Scan for the cell matching the given text and deliver its (X, Y) coordinate at center. 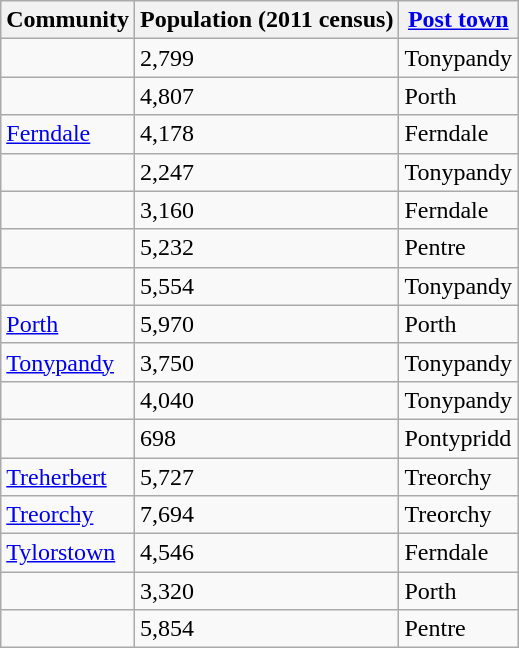
2,247 (266, 172)
4,807 (266, 96)
3,320 (266, 591)
3,750 (266, 362)
3,160 (266, 210)
5,554 (266, 286)
4,546 (266, 553)
Treherbert (68, 477)
5,232 (266, 248)
2,799 (266, 58)
4,178 (266, 134)
5,854 (266, 629)
7,694 (266, 515)
4,040 (266, 400)
5,727 (266, 477)
Post town (458, 20)
Tylorstown (68, 553)
Community (68, 20)
Population (2011 census) (266, 20)
Pontypridd (458, 438)
698 (266, 438)
5,970 (266, 324)
